For the text-containing cell, return its midpoint in (X, Y) coordinate format. 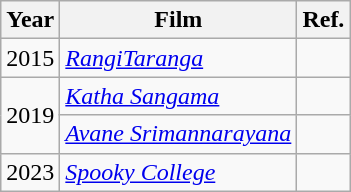
Avane Srimannarayana (178, 134)
Katha Sangama (178, 96)
Film (178, 20)
2023 (30, 172)
Ref. (324, 20)
Spooky College (178, 172)
2019 (30, 115)
RangiTaranga (178, 58)
Year (30, 20)
2015 (30, 58)
